Detect which cell encompasses the target text, then output its [X, Y] center coordinate. 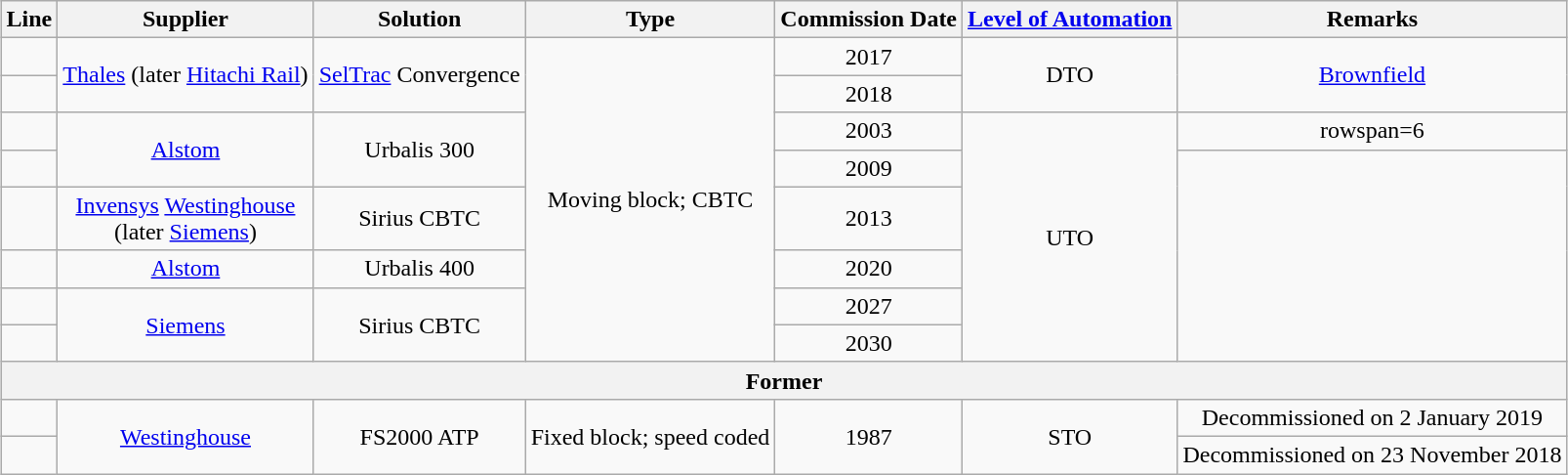
Solution [420, 20]
Commission Date [869, 20]
Brownfield [1373, 75]
Invensys Westinghouse(later Siemens) [186, 219]
Line [29, 20]
Urbalis 300 [420, 150]
STO [1070, 436]
2003 [869, 131]
Level of Automation [1070, 20]
1987 [869, 436]
Remarks [1373, 20]
Fixed block; speed coded [650, 436]
SelTrac Convergence [420, 75]
Type [650, 20]
2030 [869, 343]
Thales (later Hitachi Rail) [186, 75]
2009 [869, 168]
Siemens [186, 324]
Decommissioned on 23 November 2018 [1373, 454]
2018 [869, 94]
Urbalis 400 [420, 269]
Supplier [186, 20]
DTO [1070, 75]
Moving block; CBTC [650, 200]
Decommissioned on 2 January 2019 [1373, 417]
2017 [869, 57]
Westinghouse [186, 436]
2020 [869, 269]
2027 [869, 306]
FS2000 ATP [420, 436]
rowspan=6 [1373, 131]
2013 [869, 219]
UTO [1070, 237]
Former [784, 380]
